Identify which cell holds the provided text, then report its [x, y] central coordinate. 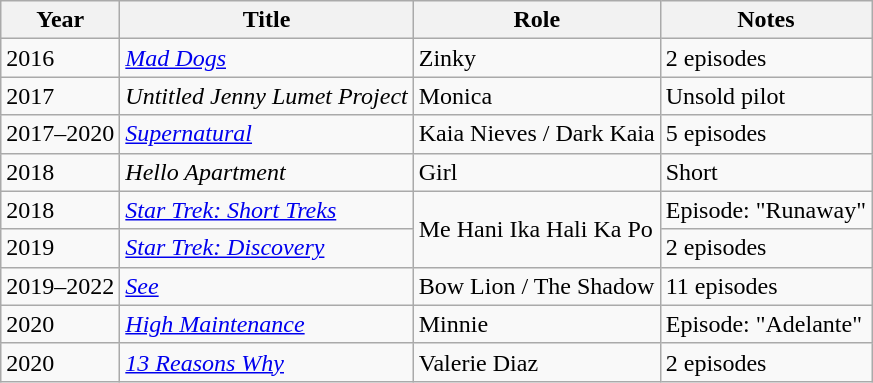
2019–2022 [60, 286]
Star Trek: Short Treks [266, 210]
Girl [536, 172]
Hello Apartment [266, 172]
Star Trek: Discovery [266, 248]
2017 [60, 96]
2017–2020 [60, 134]
Monica [536, 96]
Unsold pilot [766, 96]
2016 [60, 58]
Mad Dogs [266, 58]
Valerie Diaz [536, 362]
Minnie [536, 324]
2019 [60, 248]
Untitled Jenny Lumet Project [266, 96]
High Maintenance [266, 324]
5 episodes [766, 134]
Zinky [536, 58]
See [266, 286]
11 episodes [766, 286]
Me Hani Ika Hali Ka Po [536, 229]
Year [60, 20]
Short [766, 172]
13 Reasons Why [266, 362]
Episode: "Adelante" [766, 324]
Supernatural [266, 134]
Notes [766, 20]
Kaia Nieves / Dark Kaia [536, 134]
Role [536, 20]
Title [266, 20]
Episode: "Runaway" [766, 210]
Bow Lion / The Shadow [536, 286]
